Locate the cell with the specified text and output its [X, Y] center coordinate. 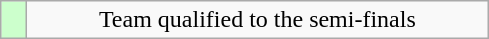
Team qualified to the semi-finals [258, 20]
